Capture the cell that displays the provided text and extract its [x, y] central coordinate. 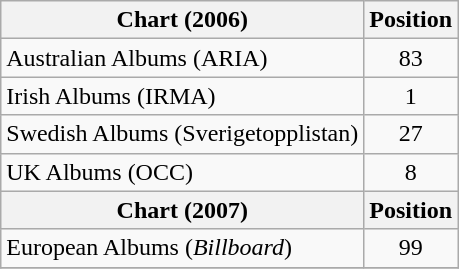
99 [411, 248]
1 [411, 96]
27 [411, 134]
Irish Albums (IRMA) [182, 96]
European Albums (Billboard) [182, 248]
Swedish Albums (Sverigetopplistan) [182, 134]
UK Albums (OCC) [182, 172]
Chart (2006) [182, 20]
8 [411, 172]
Chart (2007) [182, 210]
83 [411, 58]
Australian Albums (ARIA) [182, 58]
